Find where the given text appears and provide that cell's center as (x, y) coordinate. 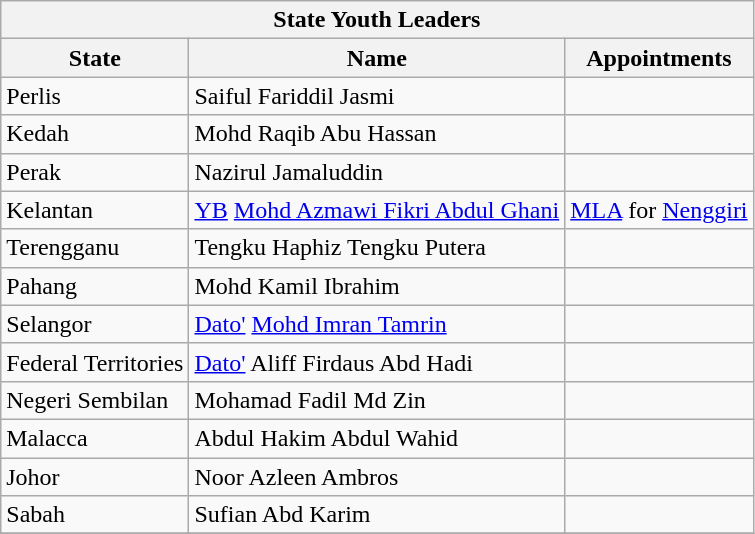
Tengku Haphiz Tengku Putera (377, 248)
Mohd Kamil Ibrahim (377, 286)
Malacca (95, 438)
Saiful Fariddil Jasmi (377, 96)
State (95, 58)
Selangor (95, 324)
Sabah (95, 515)
Dato' Mohd Imran Tamrin (377, 324)
Perlis (95, 96)
Nazirul Jamaluddin (377, 172)
Negeri Sembilan (95, 400)
Perak (95, 172)
YB Mohd Azmawi Fikri Abdul Ghani (377, 210)
Kelantan (95, 210)
Mohamad Fadil Md Zin (377, 400)
Terengganu (95, 248)
Appointments (659, 58)
Mohd Raqib Abu Hassan (377, 134)
State Youth Leaders (377, 20)
Pahang (95, 286)
Johor (95, 477)
MLA for Nenggiri (659, 210)
Noor Azleen Ambros (377, 477)
Kedah (95, 134)
Dato' Aliff Firdaus Abd Hadi (377, 362)
Abdul Hakim Abdul Wahid (377, 438)
Federal Territories (95, 362)
Name (377, 58)
Sufian Abd Karim (377, 515)
